Pinpoint the cell where the given text exists, returning its (x, y) midpoint coordinate. 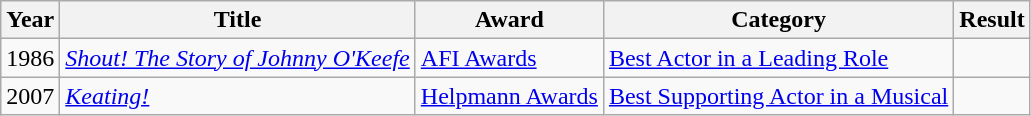
Best Supporting Actor in a Musical (778, 96)
1986 (30, 58)
Year (30, 20)
Category (778, 20)
Title (238, 20)
2007 (30, 96)
Helpmann Awards (509, 96)
AFI Awards (509, 58)
Best Actor in a Leading Role (778, 58)
Result (992, 20)
Keating! (238, 96)
Shout! The Story of Johnny O'Keefe (238, 58)
Award (509, 20)
